From the cell containing the given text, extract its center point as (x, y) coordinate. 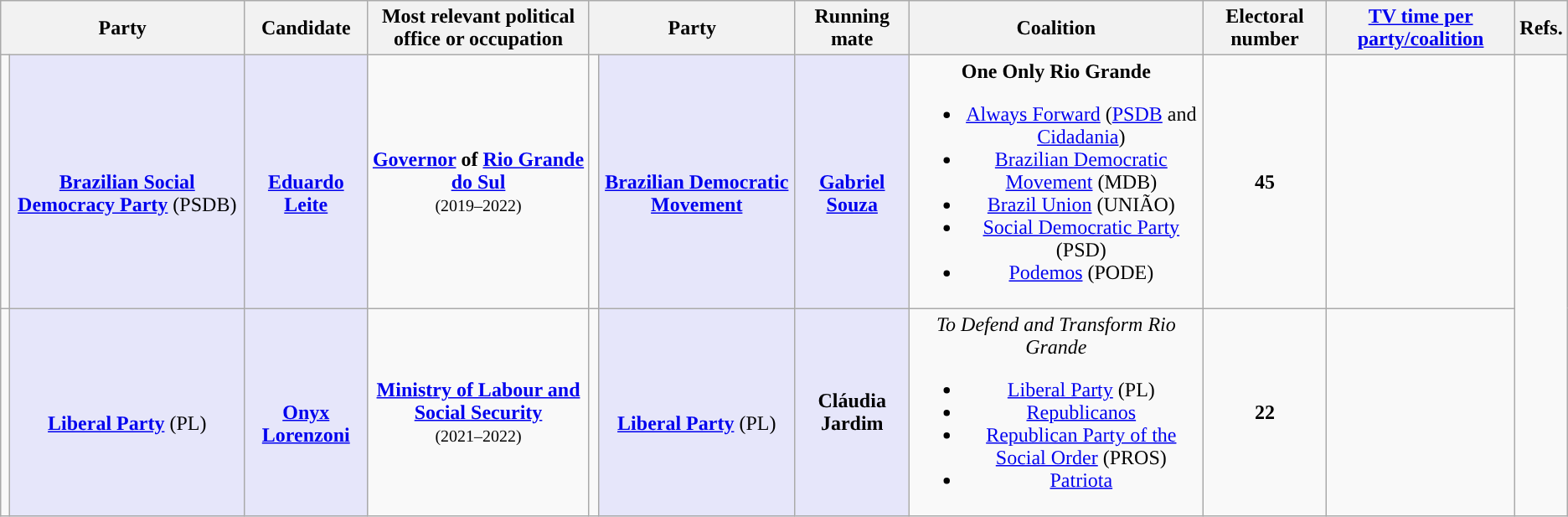
45 (1265, 182)
Brazilian Democratic Movement (697, 182)
Onyx Lorenzoni (307, 412)
Brazilian Social Democracy Party (PSDB) (127, 182)
Most relevant political office or occupation (478, 28)
Running mate (852, 28)
To Defend and Transform Rio GrandeLiberal Party (PL)RepublicanosRepublican Party of the Social Order (PROS)Patriota (1055, 412)
Gabriel Souza (852, 182)
TV time per party/coalition (1421, 28)
Electoral number (1265, 28)
Coalition (1055, 28)
Ministry of Labour and Social Security(2021–2022) (478, 412)
Candidate (307, 28)
Eduardo Leite (307, 182)
Refs. (1541, 28)
Governor of Rio Grande do Sul(2019–2022) (478, 182)
Cláudia Jardim (852, 412)
22 (1265, 412)
